Capture the cell that displays the provided text and extract its [X, Y] central coordinate. 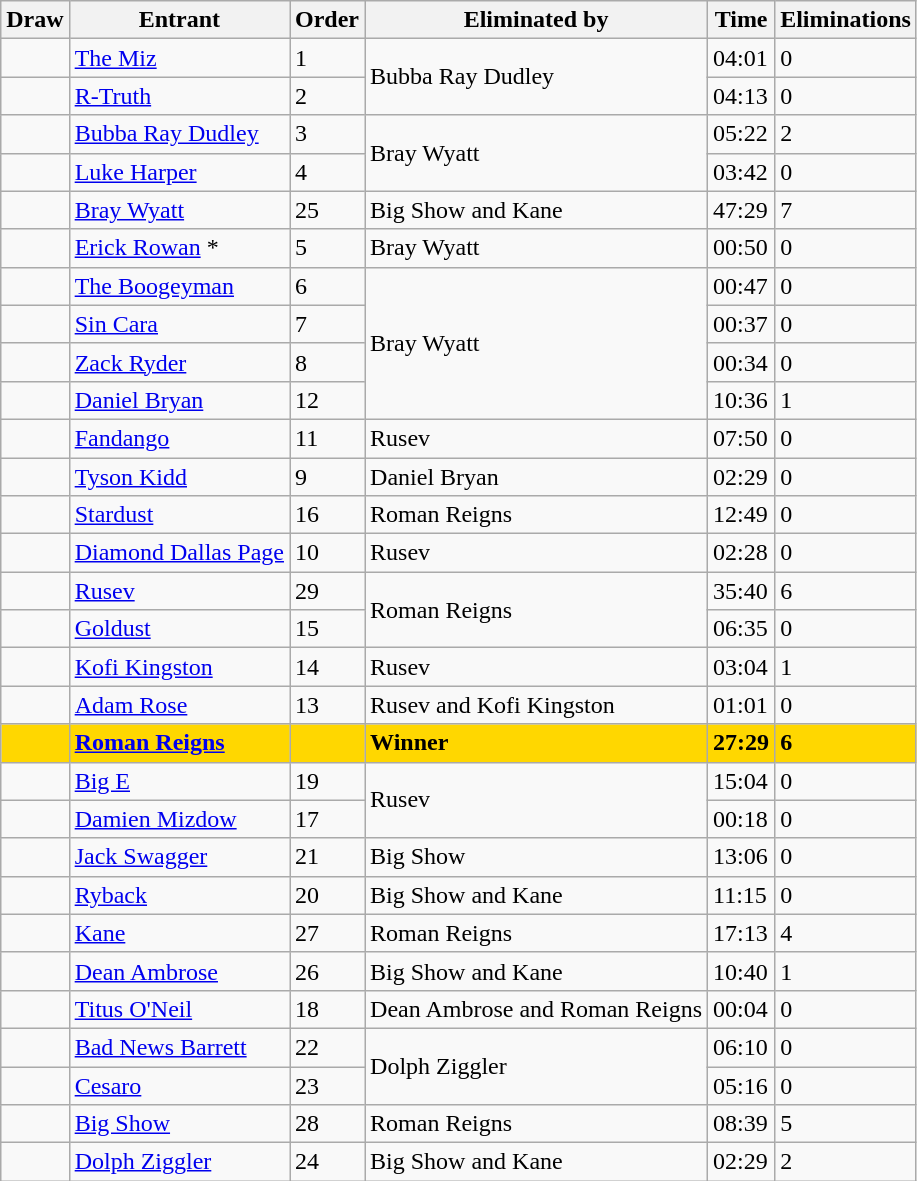
Order [328, 20]
21 [328, 857]
17:13 [742, 933]
47:29 [742, 210]
28 [328, 1124]
27:29 [742, 743]
14 [328, 667]
18 [328, 1009]
26 [328, 971]
Adam Rose [179, 705]
08:39 [742, 1124]
01:01 [742, 705]
The Miz [179, 58]
15:04 [742, 781]
05:22 [742, 134]
06:35 [742, 629]
Luke Harper [179, 172]
Ryback [179, 895]
10:40 [742, 971]
27 [328, 933]
Goldust [179, 629]
13 [328, 705]
06:10 [742, 1047]
Kane [179, 933]
12 [328, 400]
10 [328, 553]
Tyson Kidd [179, 477]
07:50 [742, 438]
3 [328, 134]
Entrant [179, 20]
22 [328, 1047]
17 [328, 819]
03:04 [742, 667]
23 [328, 1085]
24 [328, 1162]
Dean Ambrose and Roman Reigns [536, 1009]
04:13 [742, 96]
05:16 [742, 1085]
Eliminations [846, 20]
35:40 [742, 591]
9 [328, 477]
04:01 [742, 58]
Zack Ryder [179, 362]
Rusev and Kofi Kingston [536, 705]
Diamond Dallas Page [179, 553]
02:28 [742, 553]
Kofi Kingston [179, 667]
Time [742, 20]
19 [328, 781]
11 [328, 438]
Big E [179, 781]
The Boogeyman [179, 286]
R-Truth [179, 96]
Fandango [179, 438]
Bad News Barrett [179, 1047]
Sin Cara [179, 324]
11:15 [742, 895]
13:06 [742, 857]
00:34 [742, 362]
Jack Swagger [179, 857]
Damien Mizdow [179, 819]
12:49 [742, 515]
03:42 [742, 172]
25 [328, 210]
00:37 [742, 324]
10:36 [742, 400]
00:18 [742, 819]
Draw [35, 20]
20 [328, 895]
Winner [536, 743]
Erick Rowan * [179, 248]
Cesaro [179, 1085]
8 [328, 362]
Titus O'Neil [179, 1009]
16 [328, 515]
00:47 [742, 286]
00:04 [742, 1009]
15 [328, 629]
Stardust [179, 515]
Dean Ambrose [179, 971]
29 [328, 591]
Eliminated by [536, 20]
00:50 [742, 248]
